From the cell containing the given text, extract its center point as (X, Y) coordinate. 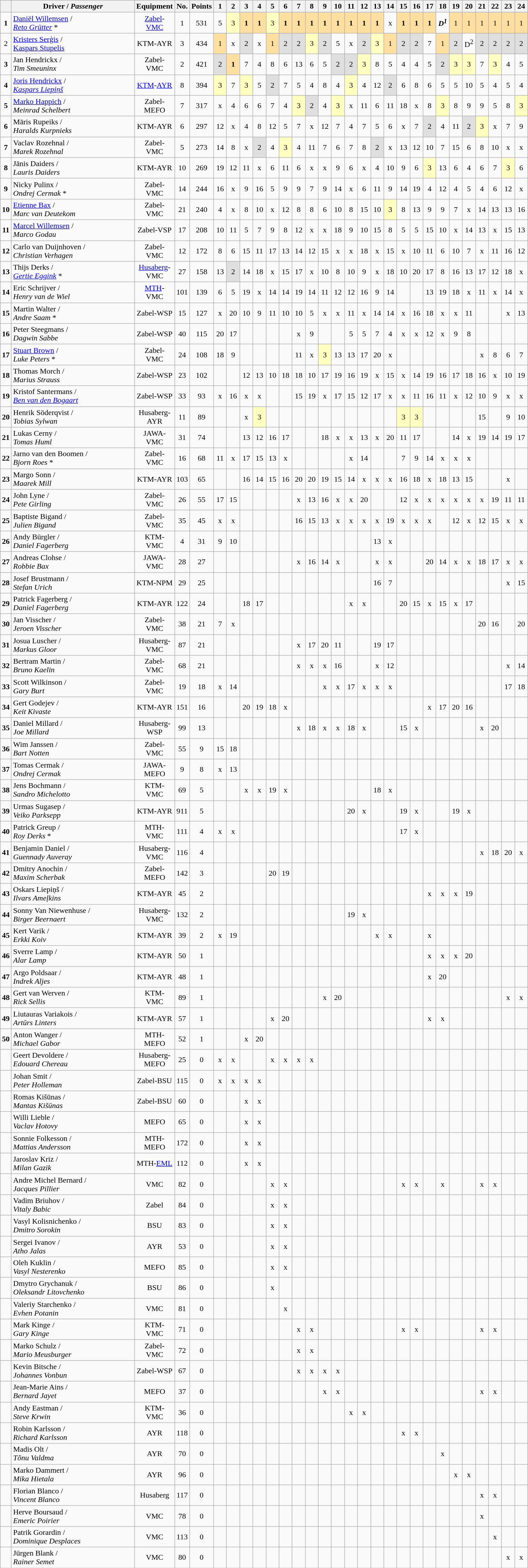
Marko Dammert /Mika Hietala (73, 1475)
118 (182, 1433)
Zabel (155, 1205)
30 (6, 624)
Martin Walter /Andre Saam * (73, 313)
Liutauras Variakois / Artūrs Linters (73, 1018)
Sonny Van Niewenhuse /Birger Beernaert (73, 914)
78 (182, 1516)
Dmytro Grychanuk /Oleksandr Litovchenko (73, 1288)
Jean-Marie Ains /Bernard Jayet (73, 1392)
Geert Devoldere / Edouard Chereau (73, 1060)
Lukas Cerny /Tomas Huml (73, 437)
99 (182, 728)
Benjamin Daniel /Guennady Auveray (73, 852)
84 (182, 1205)
Argo Poldsaar /Indrek Aljes (73, 977)
D1 (443, 23)
Willi Lieble / Vaclav Hotovy (73, 1122)
Dmitry Anochin /Maxim Scherbak (73, 873)
Oskars Liepiņš /Ilvars Ameļkins (73, 894)
46 (6, 956)
MTH-EML (155, 1163)
49 (6, 1018)
Henrik Söderqvist /Tobias Sylwan (73, 417)
911 (182, 811)
Husaberg (155, 1495)
113 (182, 1536)
Kristof Santermans / Ben van den Bogaart (73, 396)
Gert Godejev /Keit Kivaste (73, 707)
Romas Kišūnas /Mantas Kišūnas (73, 1101)
Kristers Serģis /Kaspars Stupelis (73, 43)
208 (202, 230)
273 (202, 147)
Marko Schulz / Mario Meusburger (73, 1350)
69 (182, 790)
Thijs Derks /Gertie Eggink * (73, 272)
103 (182, 479)
41 (6, 852)
67 (182, 1371)
142 (182, 873)
Thomas Morch /Marius Strauss (73, 376)
Scott Wilkinson /Gary Burt (73, 687)
70 (182, 1454)
87 (182, 645)
111 (182, 831)
34 (6, 707)
269 (202, 168)
101 (182, 293)
Sergei Ivanov /Atho Jalas (73, 1246)
Vaclav Rozehnal /Marek Rozehnal (73, 147)
47 (6, 977)
72 (182, 1350)
394 (202, 85)
112 (182, 1163)
57 (182, 1018)
122 (182, 604)
240 (202, 209)
421 (202, 64)
53 (182, 1246)
80 (182, 1557)
85 (182, 1267)
Herve Boursaud /Emeric Poirier (73, 1516)
32 (6, 666)
Patrick Fagerberg /Daniel Fagerberg (73, 604)
Andy Eastman /Steve Krwin (73, 1412)
Vadim Briuhov /Vitaly Babic (73, 1205)
Husaberg-MEFO (155, 1060)
Eric Schrijver /Henry van de Wiel (73, 293)
Daniël Willemsen / Reto Grütter * (73, 23)
D2 (469, 43)
Florian Blanco /Vincent Blanco (73, 1495)
Stuart Brown /Luke Peters * (73, 354)
Josua Luscher /Markus Gloor (73, 645)
John Lyne /Pete Girling (73, 500)
60 (182, 1101)
139 (202, 293)
JAWA-MEFO (155, 769)
42 (6, 873)
Sverre Lamp /Alar Lamp (73, 956)
Urmas Sugasep /Veiko Parksepp (73, 811)
Anton Wanger / Michael Gabor (73, 1039)
117 (182, 1495)
Peter Steegmans /Dagwin Sabbe (73, 334)
Patrick Greup /Roy Derks * (73, 831)
Wim Janssen /Bart Notten (73, 748)
Sonnie Folkesson /Mattias Andersson (73, 1142)
158 (202, 272)
Jaroslav Kriz /Milan Gazik (73, 1163)
Josef Brustmann /Stefan Urich (73, 583)
Robin Karlsson /Richard Karlsson (73, 1433)
KTM-NPM (155, 583)
Points (202, 6)
Etienne Bax /Marc van Deutekom (73, 209)
Jürgen Blank /Rainer Semet (73, 1557)
96 (182, 1475)
Kevin Bitsche /Johannes Vonbun (73, 1371)
Carlo van Duijnhoven /Christian Verhagen (73, 251)
Husaberg-WSP (155, 728)
434 (202, 43)
102 (202, 376)
Jānis Daiders /Lauris Daiders (73, 168)
Tomas Cermak /Ondrej Cermak (73, 769)
Joris Hendrickx / Kaspars Liepiņš (73, 85)
Jarno van den Boomen /Bjorn Roes * (73, 458)
116 (182, 852)
Andreas Clohse / Robbie Bax (73, 562)
Equipment (155, 6)
Jens Bochmann /Sandro Michelotto (73, 790)
82 (182, 1184)
Nicky Pulinx / Ondrej Cermak * (73, 189)
Husaberg-AYR (155, 417)
43 (6, 894)
531 (202, 23)
Marko Happich / Meinrad Schelbert (73, 106)
Jan Visscher /Jeroen Visscher (73, 624)
Margo Sonn /Maarek Mill (73, 479)
71 (182, 1329)
Valeriy Starchenko /Evhen Potanin (73, 1309)
No. (182, 6)
Andy Bürgler / Daniel Fagerberg (73, 541)
52 (182, 1039)
44 (6, 914)
Zabel-VSP (155, 230)
297 (202, 126)
Marcel Willemsen / Marco Godau (73, 230)
74 (202, 437)
Jan Hendrickx /Tim Smeuninx (73, 64)
93 (202, 396)
83 (182, 1225)
Baptiste Bigand /Julien Bigand (73, 520)
Bertram Martin / Bruno Kaelin (73, 666)
Madis Olt /Tõnu Valdma (73, 1454)
Daniel Millard /Joe Millard (73, 728)
86 (182, 1288)
151 (182, 707)
Kert Varik /Erkki Koiv (73, 935)
127 (202, 313)
244 (202, 189)
317 (202, 106)
132 (182, 914)
Mark Kinge /Gary Kinge (73, 1329)
Johan Smit /Peter Holleman (73, 1081)
81 (182, 1309)
Oleh Kuklin /Vasyl Nesterenko (73, 1267)
108 (202, 354)
Patrik Gorardin /Dominique Desplaces (73, 1536)
Māris Rupeiks /Haralds Kurpnieks (73, 126)
Gert van Werven /Rick Sellis (73, 998)
Vasyl Kolisnichenko /Dmitro Sorokin (73, 1225)
Driver / Passenger (73, 6)
Andre Michel Bernard /Jacques Pillier (73, 1184)
